Determine the [x, y] coordinate at the center of the cell enclosing the given text.  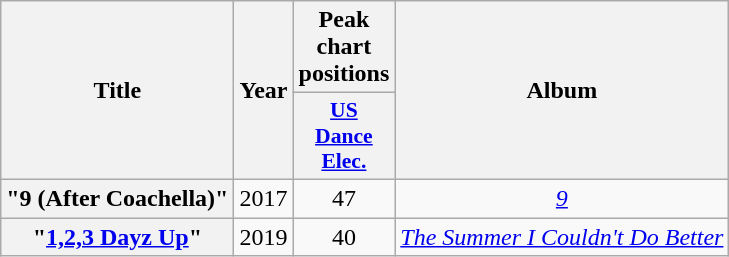
"1,2,3 Dayz Up" [118, 237]
40 [344, 237]
Year [264, 90]
"9 (After Coachella)" [118, 198]
Title [118, 90]
Peak chart positions [344, 47]
2017 [264, 198]
The Summer I Couldn't Do Better [562, 237]
9 [562, 198]
47 [344, 198]
USDanceElec. [344, 136]
2019 [264, 237]
Album [562, 90]
